Find where the given text appears and provide that cell's center as (x, y) coordinate. 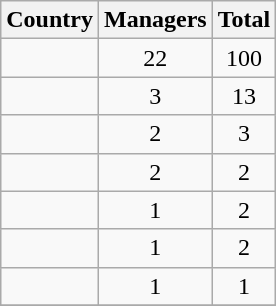
22 (155, 58)
Country (50, 20)
Managers (155, 20)
13 (244, 96)
100 (244, 58)
Total (244, 20)
